Scan for the cell matching the given text and deliver its (X, Y) coordinate at center. 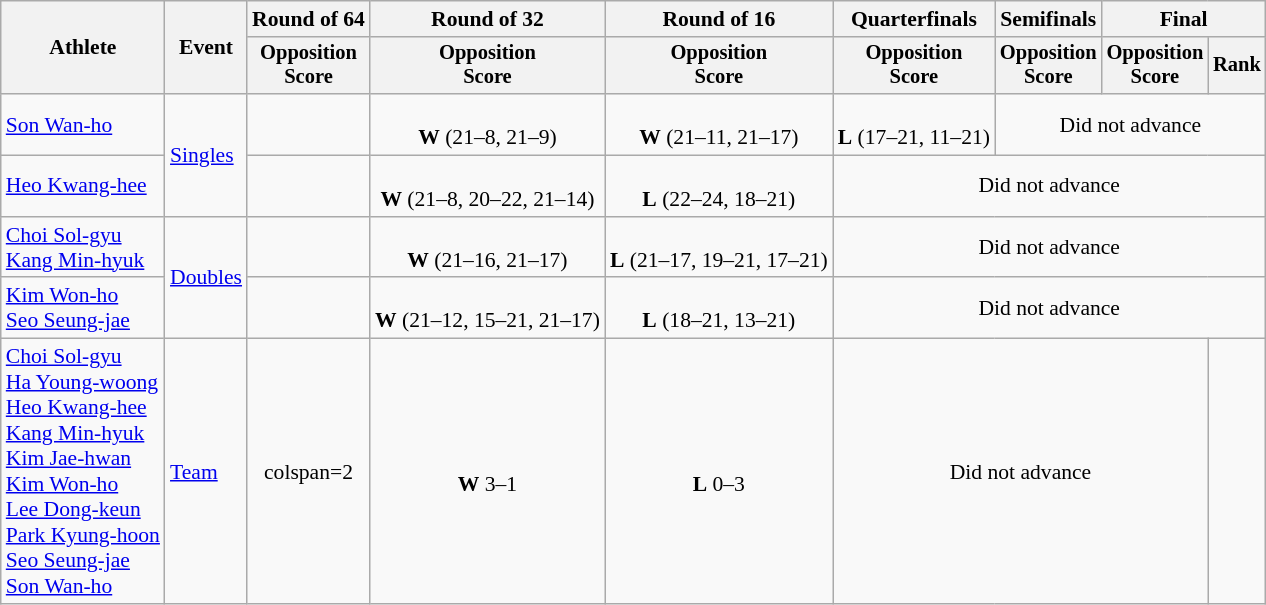
W (21–8, 20–22, 21–14) (488, 186)
W 3–1 (488, 472)
W (21–16, 21–17) (488, 248)
Choi Sol-gyu Kang Min-hyuk (83, 248)
Doubles (206, 278)
W (21–8, 21–9) (488, 124)
Singles (206, 155)
Event (206, 48)
L 0–3 (719, 472)
colspan=2 (308, 472)
Heo Kwang-hee (83, 186)
Round of 64 (308, 19)
Team (206, 472)
Kim Won-ho Seo Seung-jae (83, 308)
Son Wan-ho (83, 124)
W (21–12, 15–21, 21–17) (488, 308)
Choi Sol-gyu Ha Young-woong Heo Kwang-hee Kang Min-hyuk Kim Jae-hwan Kim Won-ho Lee Dong-keun Park Kyung-hoon Seo Seung-jae Son Wan-ho (83, 472)
L (21–17, 19–21, 17–21) (719, 248)
L (18–21, 13–21) (719, 308)
W (21–11, 21–17) (719, 124)
Rank (1237, 66)
Final (1184, 19)
Round of 32 (488, 19)
Round of 16 (719, 19)
Semifinals (1048, 19)
L (22–24, 18–21) (719, 186)
L (17–21, 11–21) (914, 124)
Athlete (83, 48)
Quarterfinals (914, 19)
